Extract the (x, y) coordinate from the center of the cell holding the provided text.  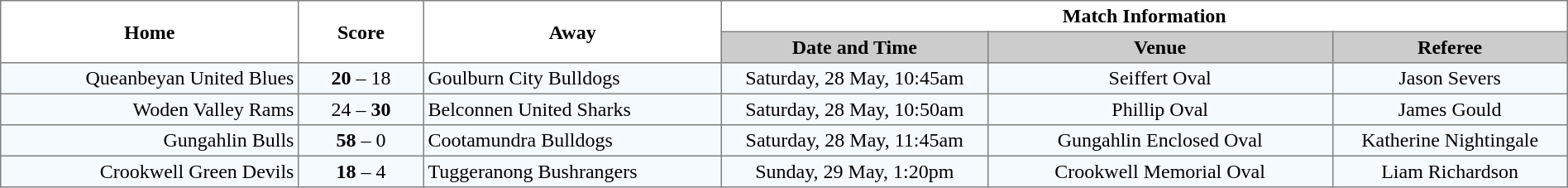
Referee (1450, 47)
18 – 4 (361, 171)
Saturday, 28 May, 10:50am (854, 109)
Saturday, 28 May, 11:45am (854, 141)
Woden Valley Rams (150, 109)
Home (150, 31)
24 – 30 (361, 109)
Queanbeyan United Blues (150, 79)
20 – 18 (361, 79)
Match Information (1145, 17)
Venue (1159, 47)
Tuggeranong Bushrangers (572, 171)
Gungahlin Enclosed Oval (1159, 141)
Crookwell Memorial Oval (1159, 171)
Gungahlin Bulls (150, 141)
Score (361, 31)
Date and Time (854, 47)
Away (572, 31)
Saturday, 28 May, 10:45am (854, 79)
Jason Severs (1450, 79)
Crookwell Green Devils (150, 171)
Goulburn City Bulldogs (572, 79)
James Gould (1450, 109)
Phillip Oval (1159, 109)
Cootamundra Bulldogs (572, 141)
58 – 0 (361, 141)
Liam Richardson (1450, 171)
Seiffert Oval (1159, 79)
Sunday, 29 May, 1:20pm (854, 171)
Katherine Nightingale (1450, 141)
Belconnen United Sharks (572, 109)
